Provide the (x, y) coordinate of the cell's center where the given text is located.  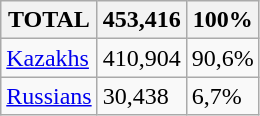
6,7% (222, 96)
453,416 (142, 20)
Russians (49, 96)
Kazakhs (49, 58)
90,6% (222, 58)
30,438 (142, 96)
100% (222, 20)
410,904 (142, 58)
TOTAL (49, 20)
